Search for the cell housing the specified text and yield its (x, y) center coordinate. 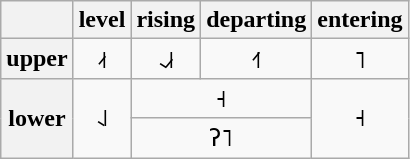
rising (166, 20)
˨˦ (102, 59)
level (102, 20)
˨˩˧ (166, 59)
upper (37, 59)
entering (360, 20)
˨˩ (102, 118)
ʔ˥ (222, 138)
˥ (360, 59)
˧˥ (256, 59)
departing (256, 20)
lower (37, 118)
